Locate the cell with the specified text and output its (X, Y) center coordinate. 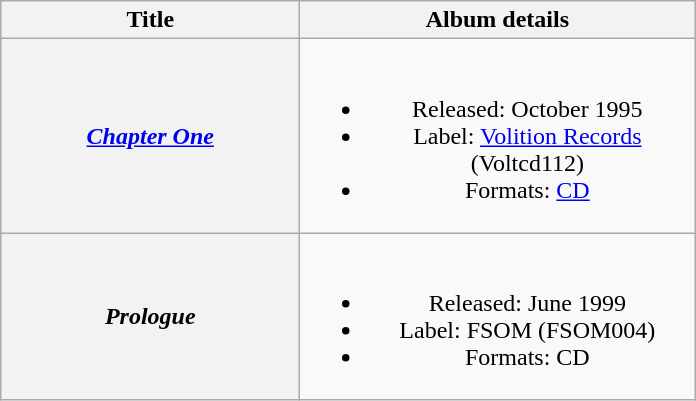
Title (150, 20)
Chapter One (150, 136)
Prologue (150, 316)
Released: October 1995Label: Volition Records (Voltcd112)Formats: CD (498, 136)
Released: June 1999Label: FSOM (FSOM004)Formats: CD (498, 316)
Album details (498, 20)
